Capture the cell that displays the provided text and extract its (X, Y) central coordinate. 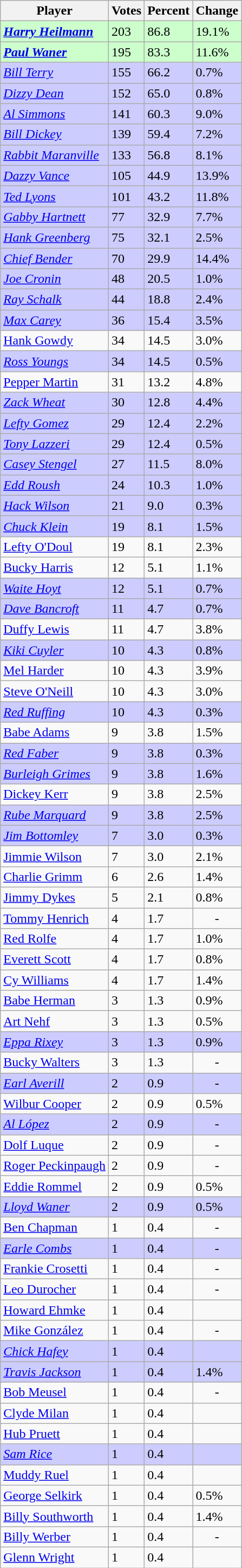
195 (126, 52)
Chuck Klein (55, 526)
Rabbit Maranville (55, 155)
11.6% (217, 52)
Bucky Walters (55, 1062)
Roger Peckinpaugh (55, 1165)
8.0% (217, 464)
20.5 (169, 279)
Jimmie Wilson (55, 856)
Kiki Cuyler (55, 650)
9.0% (217, 114)
Charlie Grimm (55, 877)
2.2% (217, 423)
Leo Durocher (55, 1290)
1.1% (217, 567)
13.2 (169, 382)
9.0 (169, 506)
Mike González (55, 1331)
3.8% (217, 630)
Chief Bender (55, 258)
Joe Cronin (55, 279)
Travis Jackson (55, 1372)
Dickey Kerr (55, 794)
75 (126, 237)
George Selkirk (55, 1495)
2.1% (217, 856)
Hank Greenberg (55, 237)
18.8 (169, 300)
Wilbur Cooper (55, 1104)
4.4% (217, 403)
155 (126, 73)
19.1% (217, 31)
4.8% (217, 382)
65.0 (169, 93)
12.8 (169, 403)
Ted Lyons (55, 196)
3.9% (217, 671)
Ben Chapman (55, 1227)
Red Ruffing (55, 712)
152 (126, 93)
7.7% (217, 217)
Earl Averill (55, 1083)
2.3% (217, 547)
Jim Bottomley (55, 835)
Steve O'Neill (55, 691)
Bob Meusel (55, 1392)
Chick Hafey (55, 1351)
3.5% (217, 320)
Player (55, 11)
Lefty Gomez (55, 423)
56.8 (169, 155)
6 (126, 877)
Zack Wheat (55, 403)
21 (126, 506)
11.8% (217, 196)
Lloyd Waner (55, 1207)
48 (126, 279)
10.3 (169, 485)
43.2 (169, 196)
Eppa Rixey (55, 1042)
Gabby Hartnett (55, 217)
2.4% (217, 300)
59.4 (169, 134)
Lefty O'Doul (55, 547)
141 (126, 114)
83.3 (169, 52)
101 (126, 196)
70 (126, 258)
77 (126, 217)
14.4% (217, 258)
30 (126, 403)
Jimmy Dykes (55, 897)
Waite Hoyt (55, 588)
Red Rolfe (55, 939)
11.5 (169, 464)
86.8 (169, 31)
Percent (169, 11)
105 (126, 176)
Duffy Lewis (55, 630)
Mel Harder (55, 671)
Frankie Crosetti (55, 1269)
1.6% (217, 774)
Billy Southworth (55, 1516)
Dizzy Dean (55, 93)
Paul Waner (55, 52)
Votes (126, 11)
Red Faber (55, 753)
Ross Youngs (55, 361)
2.6 (169, 877)
Babe Herman (55, 1001)
Howard Ehmke (55, 1310)
27 (126, 464)
Casey Stengel (55, 464)
36 (126, 320)
Babe Adams (55, 733)
Earle Combs (55, 1248)
24 (126, 485)
Al Simmons (55, 114)
Cy Williams (55, 980)
Muddy Ruel (55, 1475)
29.9 (169, 258)
31 (126, 382)
Ray Schalk (55, 300)
60.3 (169, 114)
Hub Pruett (55, 1434)
Billy Werber (55, 1537)
44 (126, 300)
Art Nehf (55, 1021)
Change (217, 11)
Bill Terry (55, 73)
Bill Dickey (55, 134)
44.9 (169, 176)
13.9% (217, 176)
Clyde Milan (55, 1413)
Rube Marquard (55, 815)
5 (126, 897)
139 (126, 134)
66.2 (169, 73)
Hank Gowdy (55, 341)
Dolf Luque (55, 1145)
Burleigh Grimes (55, 774)
Tommy Henrich (55, 918)
133 (126, 155)
Sam Rice (55, 1454)
32.9 (169, 217)
Bucky Harris (55, 567)
Harry Heilmann (55, 31)
Dazzy Vance (55, 176)
15.4 (169, 320)
Everett Scott (55, 960)
Glenn Wright (55, 1557)
Dave Bancroft (55, 609)
2.1 (169, 897)
203 (126, 31)
Edd Roush (55, 485)
Al López (55, 1124)
Pepper Martin (55, 382)
32.1 (169, 237)
8.1% (217, 155)
Max Carey (55, 320)
7.2% (217, 134)
Hack Wilson (55, 506)
Tony Lazzeri (55, 444)
Eddie Rommel (55, 1186)
